Search for the cell housing the specified text and yield its [X, Y] center coordinate. 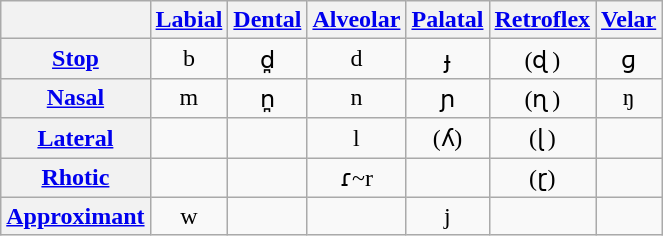
m [189, 98]
w [189, 216]
Alveolar [356, 20]
Labial [189, 20]
b [189, 59]
Rhotic [76, 178]
d̪ [268, 59]
ɾ~r [356, 178]
(ɽ) [542, 178]
Velar [629, 20]
ŋ [629, 98]
(ɳ ) [542, 98]
n [356, 98]
l [356, 138]
Retroflex [542, 20]
ɲ [448, 98]
n̪ [268, 98]
Stop [76, 59]
ɡ [629, 59]
Nasal [76, 98]
Lateral [76, 138]
ɟ [448, 59]
Palatal [448, 20]
j [448, 216]
(ɭ ) [542, 138]
d [356, 59]
(ʎ) [448, 138]
(ɖ ) [542, 59]
Dental [268, 20]
Approximant [76, 216]
